Locate the cell with the specified text and output its (X, Y) center coordinate. 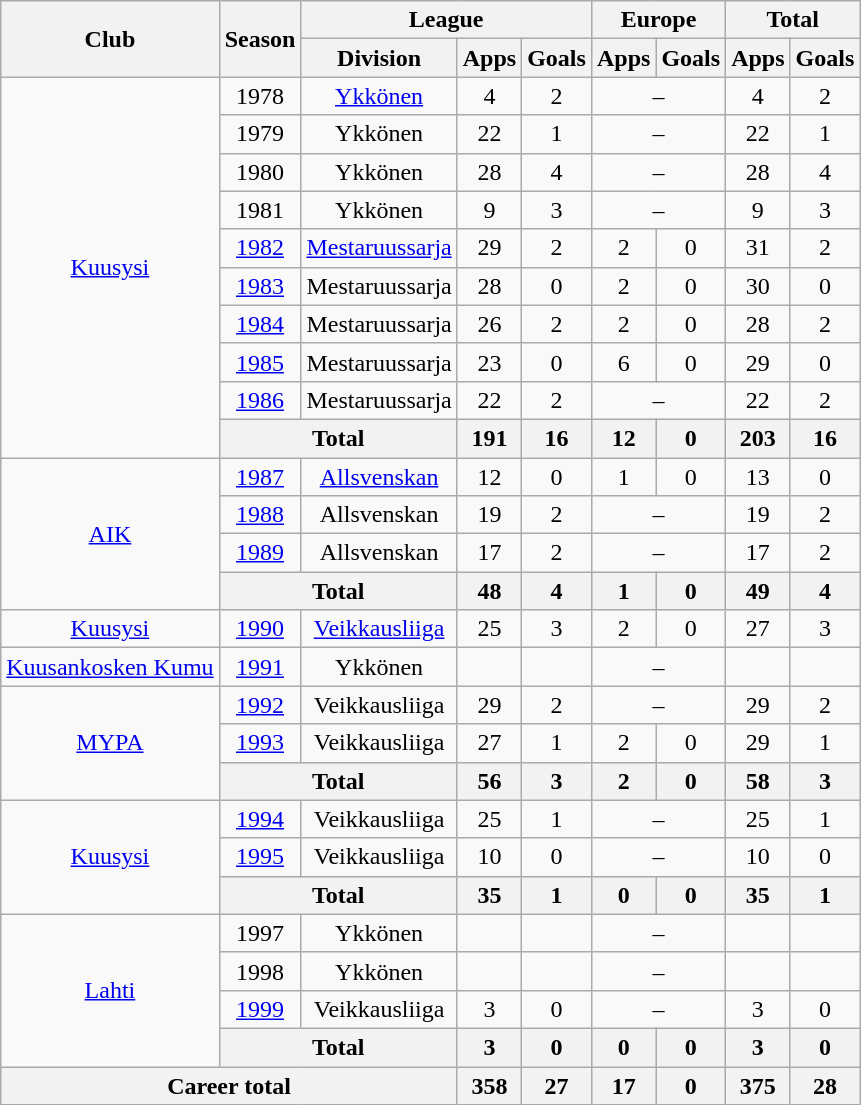
48 (489, 591)
Division (379, 58)
Europe (658, 20)
Season (260, 39)
30 (758, 286)
56 (489, 781)
1985 (260, 362)
Club (110, 39)
1986 (260, 400)
League (446, 20)
13 (758, 477)
Kuusankosken Kumu (110, 667)
1979 (260, 134)
26 (489, 324)
6 (623, 362)
1988 (260, 515)
1997 (260, 933)
23 (489, 362)
1991 (260, 667)
375 (758, 1085)
AIK (110, 534)
1983 (260, 286)
Lahti (110, 990)
1998 (260, 971)
58 (758, 781)
1987 (260, 477)
203 (758, 438)
MYPA (110, 743)
1995 (260, 857)
Career total (229, 1085)
1999 (260, 1009)
1989 (260, 553)
1990 (260, 629)
191 (489, 438)
31 (758, 248)
1982 (260, 248)
1981 (260, 210)
1978 (260, 96)
1993 (260, 743)
1980 (260, 172)
1994 (260, 819)
1992 (260, 705)
49 (758, 591)
358 (489, 1085)
1984 (260, 324)
